Pinpoint the cell where the given text exists, returning its [X, Y] midpoint coordinate. 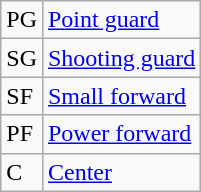
Small forward [121, 96]
Power forward [121, 134]
Center [121, 172]
PF [22, 134]
SF [22, 96]
PG [22, 20]
C [22, 172]
Shooting guard [121, 58]
Point guard [121, 20]
SG [22, 58]
